Return (x, y) of the center of cell containing provided text 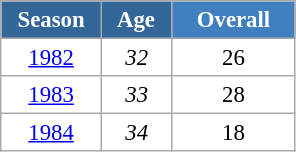
Season (52, 20)
1983 (52, 95)
33 (136, 95)
Age (136, 20)
Overall (234, 20)
18 (234, 133)
34 (136, 133)
1984 (52, 133)
26 (234, 58)
28 (234, 95)
1982 (52, 58)
32 (136, 58)
